Return (x, y) of the center of cell containing provided text 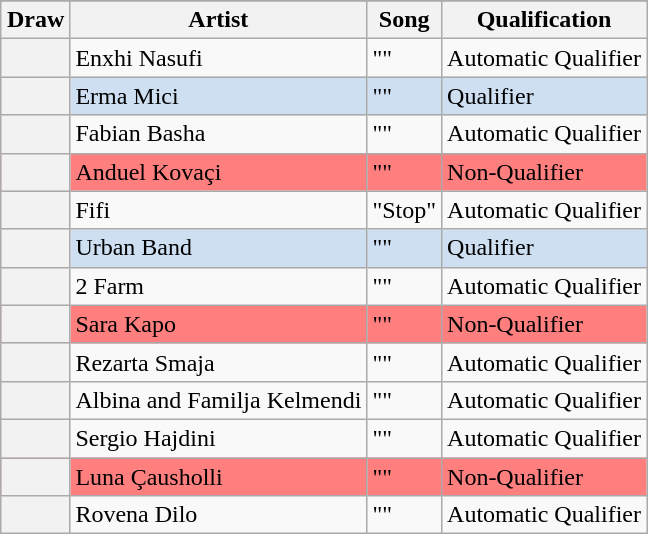
Fabian Basha (218, 134)
Fifi (218, 210)
Sergio Hajdini (218, 438)
2 Farm (218, 286)
"Stop" (404, 210)
Draw (35, 20)
Luna Çausholli (218, 477)
Rezarta Smaja (218, 362)
Rovena Dilo (218, 515)
Erma Mici (218, 96)
Song (404, 20)
Urban Band (218, 248)
Artist (218, 20)
Albina and Familja Kelmendi (218, 400)
Anduel Kovaçi (218, 172)
Enxhi Nasufi (218, 58)
Qualification (544, 20)
Sara Kapo (218, 324)
